Output the (x, y) coordinate of the center of the cell containing the given text.  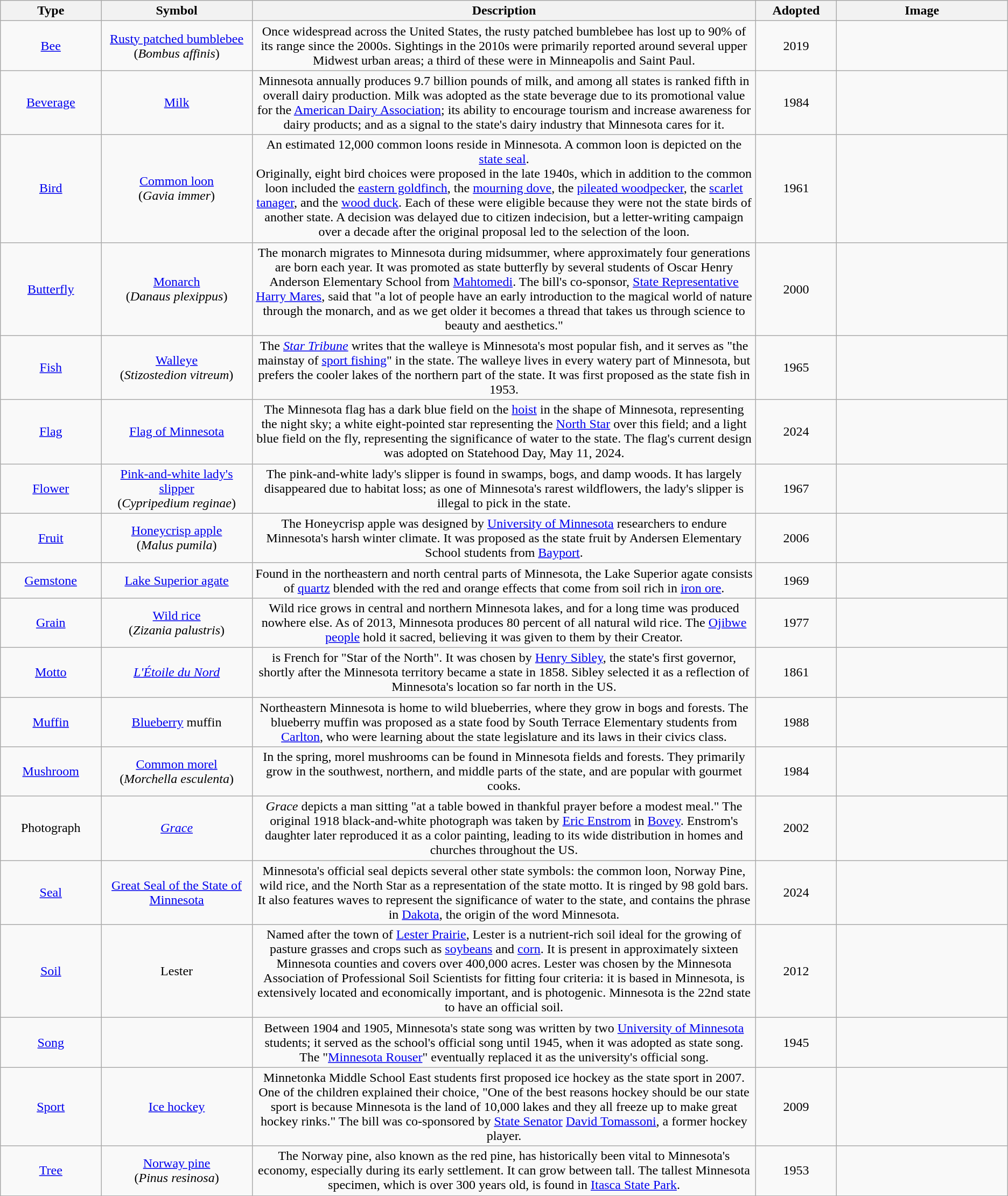
Photograph (51, 828)
Blueberry muffin (177, 722)
Symbol (177, 11)
Type (51, 11)
Muffin (51, 722)
Fruit (51, 538)
Tree (51, 1171)
2019 (796, 46)
Mushroom (51, 772)
Bee (51, 46)
Common loon(Gavia immer) (177, 188)
Fish (51, 367)
Butterfly (51, 289)
Sport (51, 1107)
Pink-and-white lady's slipper(Cypripedium reginae) (177, 488)
Monarch(Danaus plexippus) (177, 289)
Description (504, 11)
Flower (51, 488)
Motto (51, 672)
1965 (796, 367)
1961 (796, 188)
Grain (51, 623)
Wild rice(Zizania palustris) (177, 623)
Image (922, 11)
2006 (796, 538)
Flag of Minnesota (177, 432)
L'Étoile du Nord (177, 672)
1967 (796, 488)
Milk (177, 102)
Walleye(Stizostedion vitreum) (177, 367)
1953 (796, 1171)
Flag (51, 432)
1977 (796, 623)
Ice hockey (177, 1107)
1861 (796, 672)
Common morel(Morchella esculenta) (177, 772)
Bird (51, 188)
Rusty patched bumblebee(Bombus affinis) (177, 46)
1969 (796, 580)
Lester (177, 971)
Great Seal of the State of Minnesota (177, 893)
2009 (796, 1107)
1945 (796, 1043)
2000 (796, 289)
Gemstone (51, 580)
Adopted (796, 11)
1988 (796, 722)
Seal (51, 893)
Soil (51, 971)
2012 (796, 971)
Lake Superior agate (177, 580)
Song (51, 1043)
Beverage (51, 102)
Grace (177, 828)
Honeycrisp apple(Malus pumila) (177, 538)
2002 (796, 828)
Norway pine(Pinus resinosa) (177, 1171)
